Determine the (X, Y) coordinate at the center of the cell enclosing the given text.  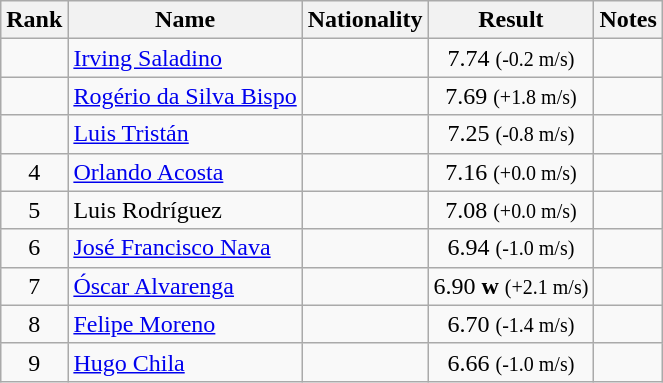
Luis Rodríguez (185, 210)
7 (34, 286)
5 (34, 210)
7.16 (+0.0 m/s) (511, 172)
Hugo Chila (185, 362)
Luis Tristán (185, 134)
Result (511, 20)
Irving Saladino (185, 58)
Felipe Moreno (185, 324)
6.94 (-1.0 m/s) (511, 248)
6 (34, 248)
Nationality (365, 20)
9 (34, 362)
7.25 (-0.8 m/s) (511, 134)
6.90 w (+2.1 m/s) (511, 286)
7.69 (+1.8 m/s) (511, 96)
7.08 (+0.0 m/s) (511, 210)
4 (34, 172)
Óscar Alvarenga (185, 286)
8 (34, 324)
6.70 (-1.4 m/s) (511, 324)
José Francisco Nava (185, 248)
6.66 (-1.0 m/s) (511, 362)
Notes (628, 20)
Rank (34, 20)
7.74 (-0.2 m/s) (511, 58)
Orlando Acosta (185, 172)
Rogério da Silva Bispo (185, 96)
Name (185, 20)
